Identify which cell holds the provided text, then report its [x, y] central coordinate. 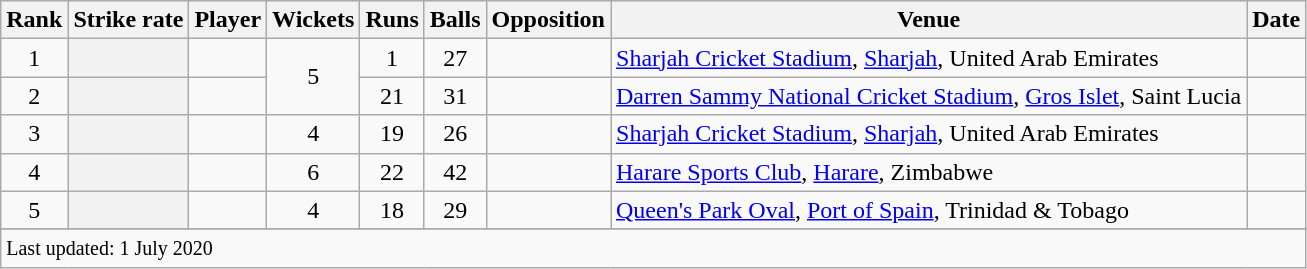
Darren Sammy National Cricket Stadium, Gros Islet, Saint Lucia [928, 96]
3 [34, 134]
Last updated: 1 July 2020 [654, 248]
26 [455, 134]
Wickets [314, 20]
42 [455, 172]
Strike rate [128, 20]
22 [392, 172]
Harare Sports Club, Harare, Zimbabwe [928, 172]
31 [455, 96]
Runs [392, 20]
19 [392, 134]
Venue [928, 20]
2 [34, 96]
Date [1276, 20]
27 [455, 58]
18 [392, 210]
Balls [455, 20]
Rank [34, 20]
Opposition [548, 20]
Queen's Park Oval, Port of Spain, Trinidad & Tobago [928, 210]
29 [455, 210]
21 [392, 96]
6 [314, 172]
Player [228, 20]
